Determine the (x, y) coordinate at the center of the cell enclosing the given text.  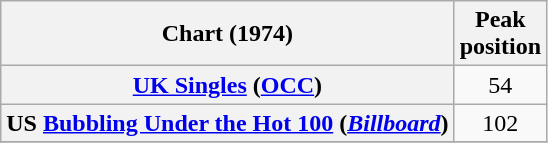
54 (500, 85)
US Bubbling Under the Hot 100 (Billboard) (228, 123)
Chart (1974) (228, 34)
102 (500, 123)
Peakposition (500, 34)
UK Singles (OCC) (228, 85)
